Locate the cell with the specified text and output its [X, Y] center coordinate. 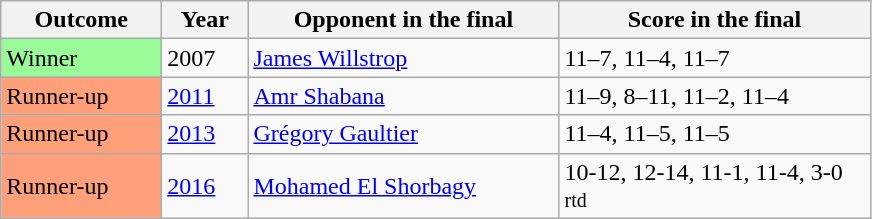
Mohamed El Shorbagy [404, 186]
2016 [205, 186]
2013 [205, 134]
Outcome [82, 20]
Grégory Gaultier [404, 134]
11–7, 11–4, 11–7 [714, 58]
James Willstrop [404, 58]
11–9, 8–11, 11–2, 11–4 [714, 96]
Amr Shabana [404, 96]
Winner [82, 58]
Year [205, 20]
11–4, 11–5, 11–5 [714, 134]
10-12, 12-14, 11-1, 11-4, 3-0 rtd [714, 186]
2007 [205, 58]
Score in the final [714, 20]
Opponent in the final [404, 20]
2011 [205, 96]
